Determine the [X, Y] coordinate at the center of the cell enclosing the given text.  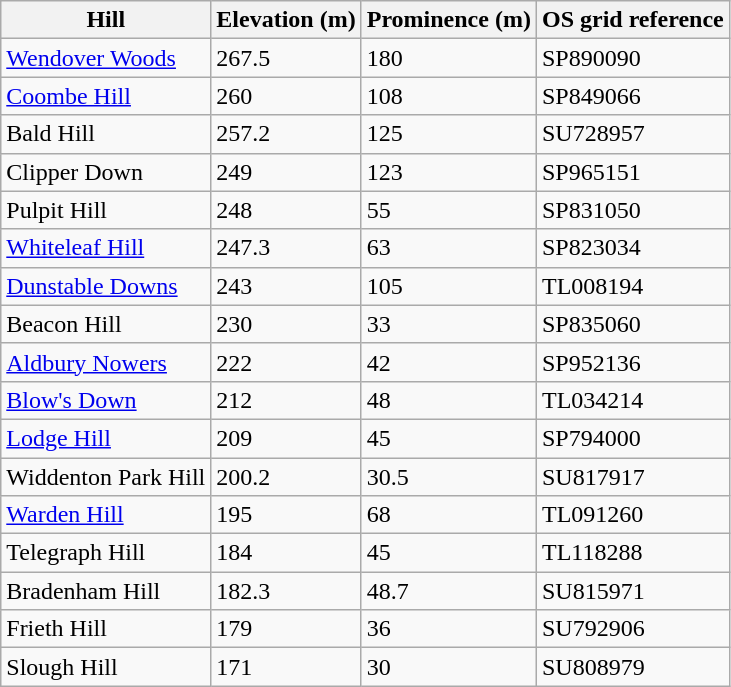
68 [448, 515]
TL118288 [632, 553]
SP849066 [632, 96]
Elevation (m) [286, 20]
Bald Hill [106, 134]
Widdenton Park Hill [106, 477]
Hill [106, 20]
Prominence (m) [448, 20]
243 [286, 286]
SP835060 [632, 324]
Beacon Hill [106, 324]
SP794000 [632, 438]
Coombe Hill [106, 96]
125 [448, 134]
SP890090 [632, 58]
171 [286, 667]
36 [448, 629]
179 [286, 629]
Telegraph Hill [106, 553]
33 [448, 324]
SP965151 [632, 172]
TL008194 [632, 286]
OS grid reference [632, 20]
230 [286, 324]
SU792906 [632, 629]
SU815971 [632, 591]
Whiteleaf Hill [106, 248]
30 [448, 667]
Lodge Hill [106, 438]
SU728957 [632, 134]
209 [286, 438]
Warden Hill [106, 515]
55 [448, 210]
222 [286, 362]
184 [286, 553]
108 [448, 96]
Dunstable Downs [106, 286]
63 [448, 248]
212 [286, 400]
257.2 [286, 134]
248 [286, 210]
249 [286, 172]
Aldbury Nowers [106, 362]
SP823034 [632, 248]
123 [448, 172]
30.5 [448, 477]
SP952136 [632, 362]
Clipper Down [106, 172]
Bradenham Hill [106, 591]
105 [448, 286]
SU817917 [632, 477]
42 [448, 362]
267.5 [286, 58]
48 [448, 400]
200.2 [286, 477]
SP831050 [632, 210]
SU808979 [632, 667]
Slough Hill [106, 667]
260 [286, 96]
TL091260 [632, 515]
Blow's Down [106, 400]
TL034214 [632, 400]
Pulpit Hill [106, 210]
182.3 [286, 591]
195 [286, 515]
Frieth Hill [106, 629]
180 [448, 58]
247.3 [286, 248]
48.7 [448, 591]
Wendover Woods [106, 58]
